Output the (x, y) coordinate of the center of the cell containing the given text.  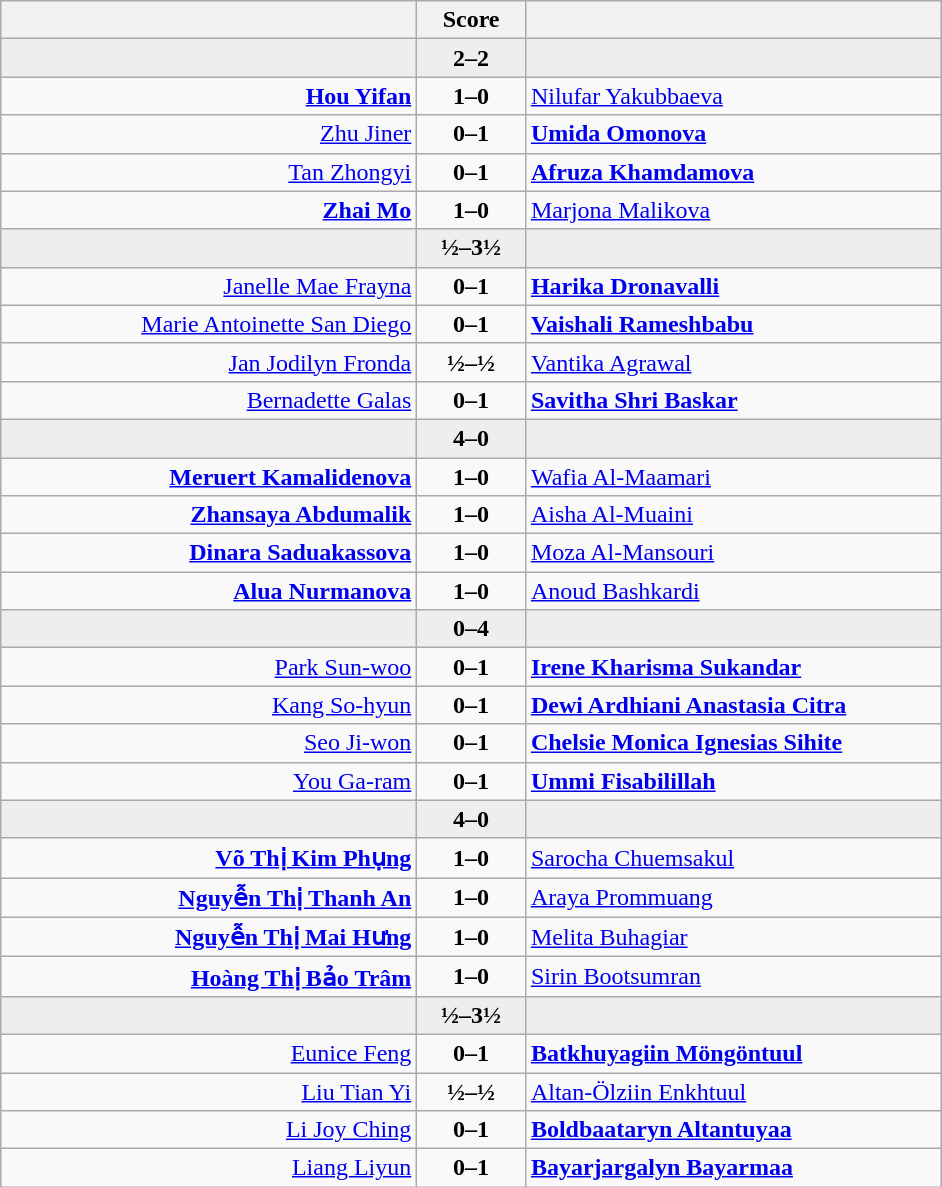
Vaishali Rameshbabu (733, 324)
Vantika Agrawal (733, 362)
Score (472, 20)
Boldbaataryn Altantuyaa (733, 1130)
Batkhuyagiin Möngöntuul (733, 1053)
Li Joy Ching (209, 1130)
Moza Al-Mansouri (733, 553)
Eunice Feng (209, 1053)
Chelsie Monica Ignesias Sihite (733, 743)
Janelle Mae Frayna (209, 286)
Meruert Kamalidenova (209, 477)
Sarocha Chuemsakul (733, 858)
Dinara Saduakassova (209, 553)
Zhai Mo (209, 210)
Seo Ji-won (209, 743)
Nguyễn Thị Thanh An (209, 898)
Sirin Bootsumran (733, 977)
Park Sun-woo (209, 667)
Alua Nurmanova (209, 591)
Afruza Khamdamova (733, 172)
Võ Thị Kim Phụng (209, 858)
Jan Jodilyn Fronda (209, 362)
Wafia Al-Maamari (733, 477)
Marjona Malikova (733, 210)
Anoud Bashkardi (733, 591)
Bayarjargalyn Bayarmaa (733, 1168)
Aisha Al-Muaini (733, 515)
Bernadette Galas (209, 400)
Nguyễn Thị Mai Hưng (209, 937)
Kang So-hyun (209, 705)
Ummi Fisabilillah (733, 781)
Nilufar Yakubbaeva (733, 96)
Umida Omonova (733, 134)
Irene Kharisma Sukandar (733, 667)
Zhu Jiner (209, 134)
Hoàng Thị Bảo Trâm (209, 977)
2–2 (472, 58)
Marie Antoinette San Diego (209, 324)
Zhansaya Abdumalik (209, 515)
Savitha Shri Baskar (733, 400)
Harika Dronavalli (733, 286)
You Ga-ram (209, 781)
Altan-Ölziin Enkhtuul (733, 1091)
Hou Yifan (209, 96)
Melita Buhagiar (733, 937)
Dewi Ardhiani Anastasia Citra (733, 705)
0–4 (472, 629)
Tan Zhongyi (209, 172)
Liu Tian Yi (209, 1091)
Araya Prommuang (733, 898)
Liang Liyun (209, 1168)
